Extract the (X, Y) coordinate from the center of the cell holding the provided text.  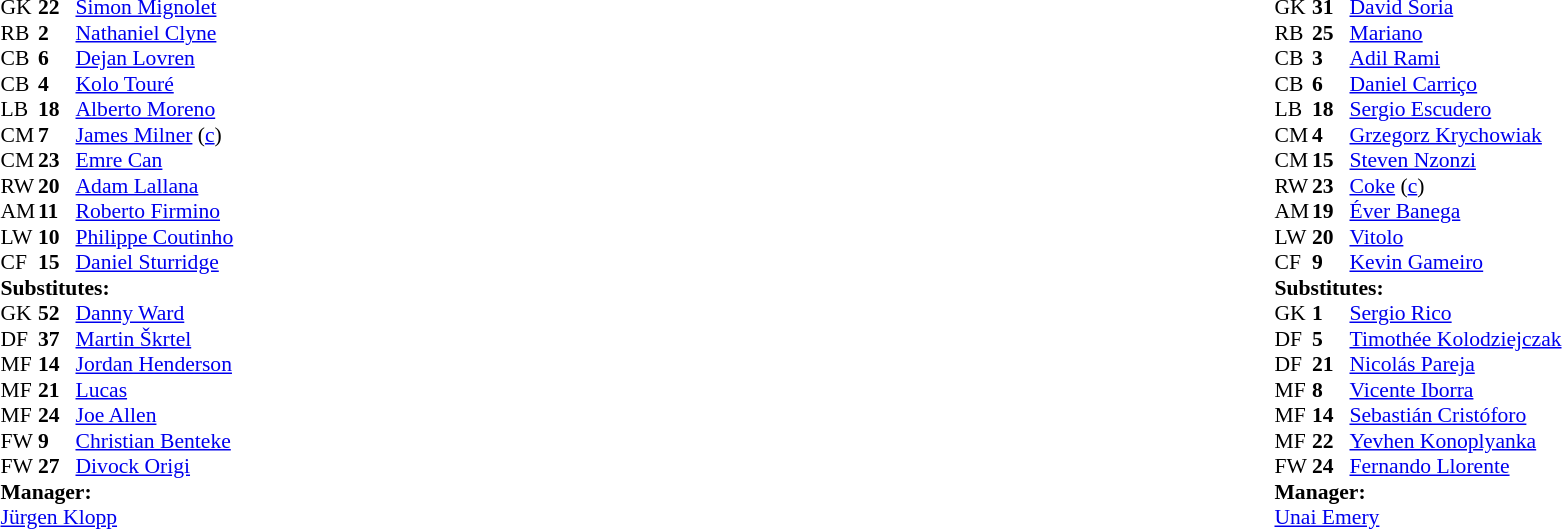
Danny Ward (155, 313)
Lucas (155, 390)
Alberto Moreno (155, 109)
Daniel Carriço (1455, 84)
1 (1331, 313)
Grzegorz Krychowiak (1455, 135)
8 (1331, 390)
Sergio Escudero (1455, 109)
Divock Origi (155, 467)
37 (57, 339)
Adil Rami (1455, 59)
Timothée Kolodziejczak (1455, 339)
Kolo Touré (155, 84)
Roberto Firmino (155, 211)
Adam Lallana (155, 186)
3 (1331, 59)
Fernando Llorente (1455, 467)
James Milner (c) (155, 135)
Martin Škrtel (155, 339)
Emre Can (155, 161)
Mariano (1455, 33)
2 (57, 33)
Christian Benteke (155, 441)
Coke (c) (1455, 186)
19 (1331, 211)
22 (1331, 441)
Sebastián Cristóforo (1455, 415)
Joe Allen (155, 415)
Daniel Sturridge (155, 263)
Éver Banega (1455, 211)
7 (57, 135)
Jordan Henderson (155, 365)
25 (1331, 33)
Kevin Gameiro (1455, 263)
52 (57, 313)
Sergio Rico (1455, 313)
11 (57, 211)
Nicolás Pareja (1455, 365)
Vicente Iborra (1455, 390)
Nathaniel Clyne (155, 33)
Yevhen Konoplyanka (1455, 441)
Philippe Coutinho (155, 237)
27 (57, 467)
Vitolo (1455, 237)
Dejan Lovren (155, 59)
Steven Nzonzi (1455, 161)
5 (1331, 339)
10 (57, 237)
